Search for the cell housing the specified text and yield its [X, Y] center coordinate. 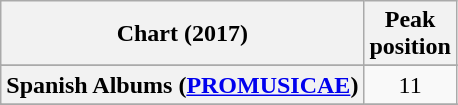
11 [410, 85]
Peak position [410, 34]
Spanish Albums (PROMUSICAE) [182, 85]
Chart (2017) [182, 34]
